Extract the [x, y] coordinate from the center of the cell holding the provided text.  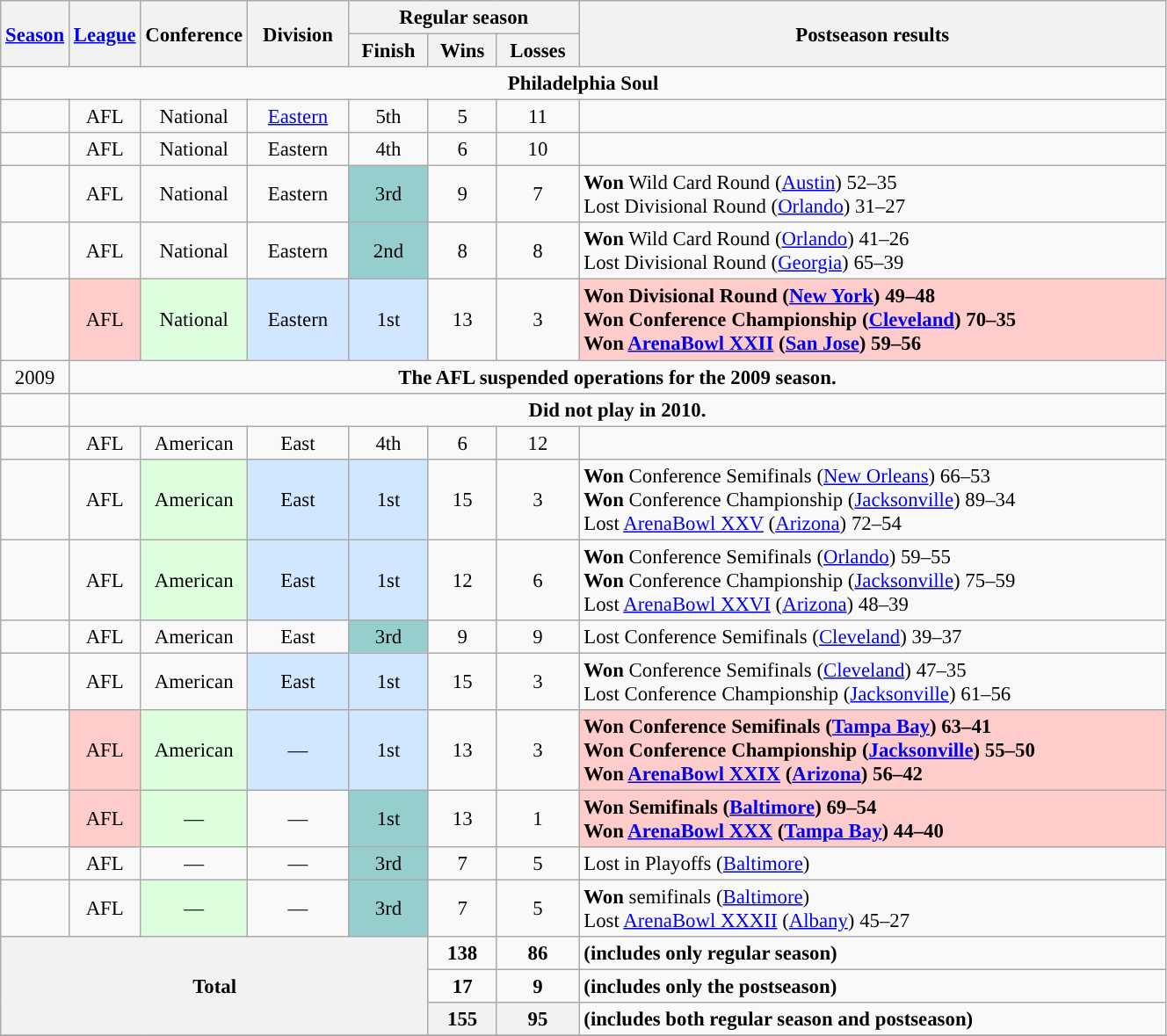
(includes both regular season and postseason) [872, 1019]
Finish [388, 51]
Wins [462, 51]
155 [462, 1019]
Lost in Playoffs (Baltimore) [872, 864]
Won semifinals (Baltimore) Lost ArenaBowl XXXII (Albany) 45–27 [872, 909]
10 [538, 149]
86 [538, 953]
5th [388, 117]
Won Conference Semifinals (Tampa Bay) 63–41 Won Conference Championship (Jacksonville) 55–50 Won ArenaBowl XXIX (Arizona) 56–42 [872, 750]
Lost Conference Semifinals (Cleveland) 39–37 [872, 637]
Won Semifinals (Baltimore) 69–54 Won ArenaBowl XXX (Tampa Bay) 44–40 [872, 819]
Losses [538, 51]
138 [462, 953]
Season [35, 33]
Won Conference Semifinals (Orlando) 59–55 Won Conference Championship (Jacksonville) 75–59 Lost ArenaBowl XXVI (Arizona) 48–39 [872, 580]
(includes only regular season) [872, 953]
Conference [194, 33]
95 [538, 1019]
1 [538, 819]
Division [297, 33]
Philadelphia Soul [583, 83]
Won Wild Card Round (Austin) 52–35 Lost Divisional Round (Orlando) 31–27 [872, 195]
Regular season [463, 18]
2009 [35, 377]
Total [214, 986]
The AFL suspended operations for the 2009 season. [617, 377]
Won Divisional Round (New York) 49–48 Won Conference Championship (Cleveland) 70–35 Won ArenaBowl XXII (San Jose) 59–56 [872, 320]
Won Conference Semifinals (Cleveland) 47–35 Lost Conference Championship (Jacksonville) 61–56 [872, 682]
17 [462, 987]
Won Wild Card Round (Orlando) 41–26 Lost Divisional Round (Georgia) 65–39 [872, 251]
Did not play in 2010. [617, 409]
Won Conference Semifinals (New Orleans) 66–53 Won Conference Championship (Jacksonville) 89–34 Lost ArenaBowl XXV (Arizona) 72–54 [872, 499]
League [104, 33]
11 [538, 117]
(includes only the postseason) [872, 987]
2nd [388, 251]
Postseason results [872, 33]
